For the text-containing cell, return its midpoint in (x, y) coordinate format. 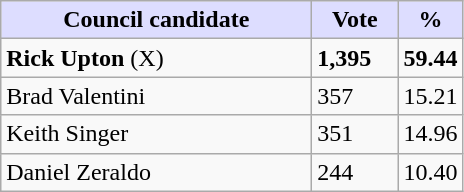
Council candidate (156, 20)
10.40 (430, 172)
14.96 (430, 134)
Rick Upton (X) (156, 58)
351 (355, 134)
Vote (355, 20)
244 (355, 172)
1,395 (355, 58)
Keith Singer (156, 134)
Brad Valentini (156, 96)
Daniel Zeraldo (156, 172)
59.44 (430, 58)
% (430, 20)
357 (355, 96)
15.21 (430, 96)
